Find where the given text appears and provide that cell's center as (x, y) coordinate. 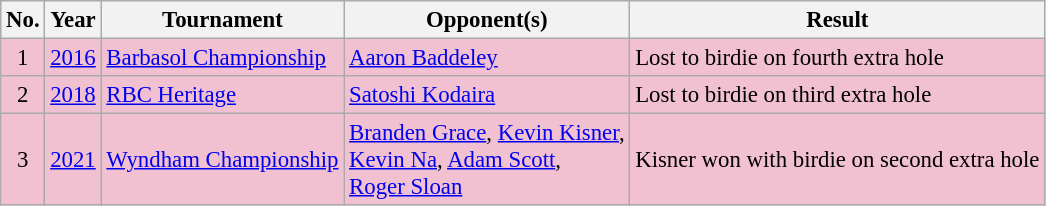
No. (23, 20)
Satoshi Kodaira (487, 95)
RBC Heritage (222, 95)
Lost to birdie on third extra hole (838, 95)
Year (73, 20)
2016 (73, 58)
Branden Grace, Kevin Kisner, Kevin Na, Adam Scott, Roger Sloan (487, 160)
Aaron Baddeley (487, 58)
Wyndham Championship (222, 160)
1 (23, 58)
Opponent(s) (487, 20)
2021 (73, 160)
Tournament (222, 20)
Lost to birdie on fourth extra hole (838, 58)
Barbasol Championship (222, 58)
3 (23, 160)
2 (23, 95)
Kisner won with birdie on second extra hole (838, 160)
2018 (73, 95)
Result (838, 20)
